Capture the cell that displays the provided text and extract its [X, Y] central coordinate. 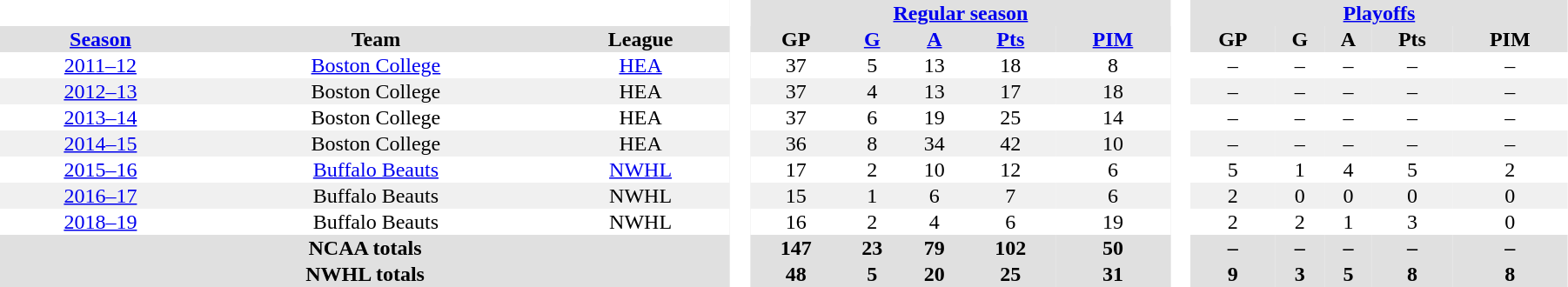
31 [1113, 274]
23 [872, 248]
2018–19 [101, 222]
20 [935, 274]
36 [795, 143]
Regular season [961, 13]
102 [1011, 248]
34 [935, 143]
16 [795, 222]
2013–14 [101, 117]
Season [101, 39]
Playoffs [1380, 13]
NCAA totals [365, 248]
2015–16 [101, 170]
League [640, 39]
NWHL totals [365, 274]
2014–15 [101, 143]
79 [935, 248]
2016–17 [101, 196]
50 [1113, 248]
15 [795, 196]
7 [1011, 196]
Team [376, 39]
147 [795, 248]
2011–12 [101, 65]
48 [795, 274]
9 [1233, 274]
14 [1113, 117]
12 [1011, 170]
42 [1011, 143]
2012–13 [101, 91]
